Determine the [X, Y] coordinate at the center of the cell enclosing the given text.  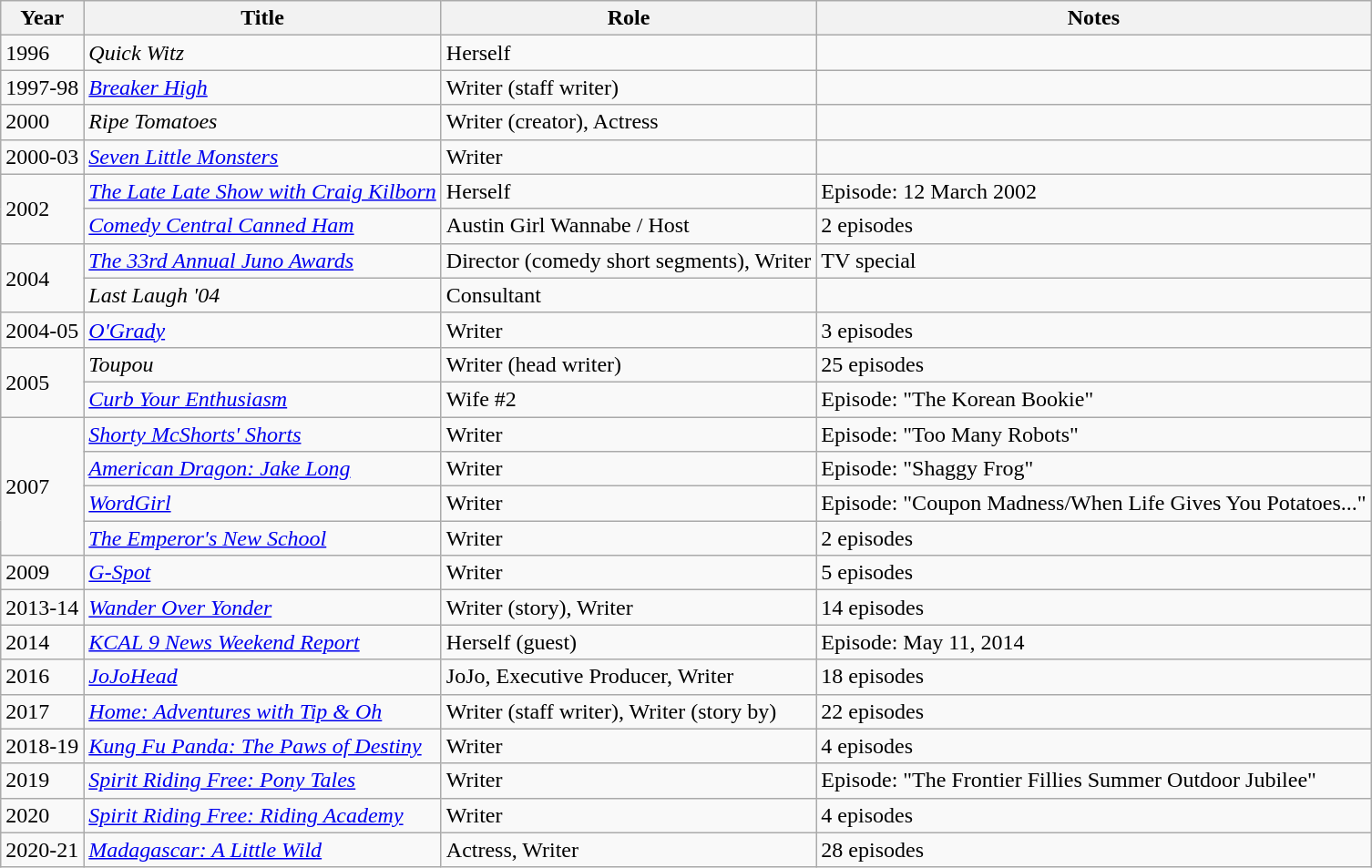
Spirit Riding Free: Pony Tales [262, 781]
Madagascar: A Little Wild [262, 850]
25 episodes [1093, 364]
Toupou [262, 364]
Title [262, 18]
Shorty McShorts' Shorts [262, 434]
Comedy Central Canned Ham [262, 226]
The 33rd Annual Juno Awards [262, 260]
2014 [42, 642]
Director (comedy short segments), Writer [629, 260]
The Emperor's New School [262, 538]
Breaker High [262, 87]
Quick Witz [262, 53]
2004-05 [42, 330]
2020-21 [42, 850]
2016 [42, 677]
G-Spot [262, 573]
Episode: "The Korean Bookie" [1093, 399]
KCAL 9 News Weekend Report [262, 642]
Episode: 12 March 2002 [1093, 191]
2009 [42, 573]
Last Laugh '04 [262, 295]
Austin Girl Wannabe / Host [629, 226]
Episode: "The Frontier Fillies Summer Outdoor Jubilee" [1093, 781]
Kung Fu Panda: The Paws of Destiny [262, 746]
Wander Over Yonder [262, 608]
2005 [42, 382]
5 episodes [1093, 573]
Spirit Riding Free: Riding Academy [262, 815]
JoJo, Executive Producer, Writer [629, 677]
14 episodes [1093, 608]
Episode: "Too Many Robots" [1093, 434]
The Late Late Show with Craig Kilborn [262, 191]
Episode: "Coupon Madness/When Life Gives You Potatoes..." [1093, 504]
2019 [42, 781]
Writer (staff writer) [629, 87]
22 episodes [1093, 711]
2020 [42, 815]
Writer (story), Writer [629, 608]
Ripe Tomatoes [262, 122]
2000 [42, 122]
O'Grady [262, 330]
JoJoHead [262, 677]
1997-98 [42, 87]
Curb Your Enthusiasm [262, 399]
1996 [42, 53]
Writer (creator), Actress [629, 122]
Episode: "Shaggy Frog" [1093, 469]
2000-03 [42, 157]
18 episodes [1093, 677]
Seven Little Monsters [262, 157]
2018-19 [42, 746]
2002 [42, 209]
Home: Adventures with Tip & Oh [262, 711]
Writer (staff writer), Writer (story by) [629, 711]
28 episodes [1093, 850]
Episode: May 11, 2014 [1093, 642]
Actress, Writer [629, 850]
Wife #2 [629, 399]
2004 [42, 278]
Notes [1093, 18]
WordGirl [262, 504]
Year [42, 18]
Herself (guest) [629, 642]
2007 [42, 486]
3 episodes [1093, 330]
Consultant [629, 295]
Role [629, 18]
2017 [42, 711]
Writer (head writer) [629, 364]
TV special [1093, 260]
American Dragon: Jake Long [262, 469]
2013-14 [42, 608]
